Return the [X, Y] coordinate for the center point of the cell that contains the specified text.  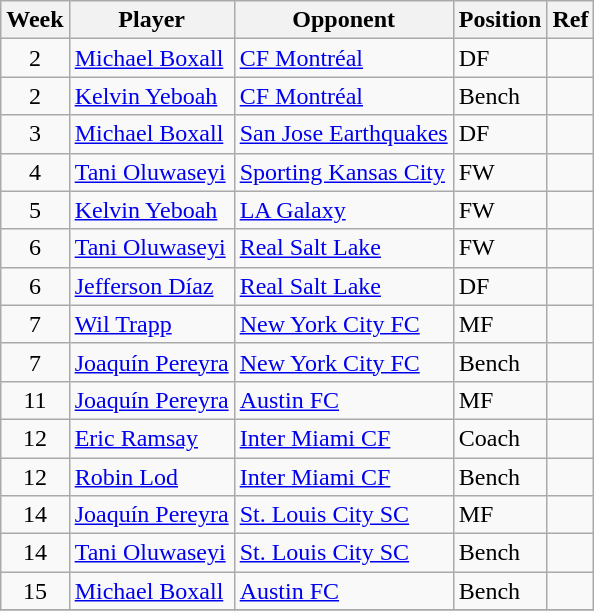
Wil Trapp [152, 324]
LA Galaxy [344, 210]
Ref [570, 20]
4 [35, 172]
15 [35, 591]
Jefferson Díaz [152, 286]
3 [35, 134]
Week [35, 20]
Sporting Kansas City [344, 172]
Robin Lod [152, 477]
5 [35, 210]
Player [152, 20]
Eric Ramsay [152, 438]
Opponent [344, 20]
San Jose Earthquakes [344, 134]
Coach [500, 438]
Position [500, 20]
11 [35, 400]
